Scan for the cell matching the given text and deliver its [X, Y] coordinate at center. 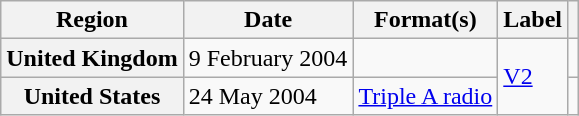
24 May 2004 [268, 96]
Region [92, 20]
9 February 2004 [268, 58]
United Kingdom [92, 58]
United States [92, 96]
Label [533, 20]
Format(s) [426, 20]
Date [268, 20]
V2 [533, 77]
Triple A radio [426, 96]
